Provide the (X, Y) coordinate of the cell's center where the given text is located.  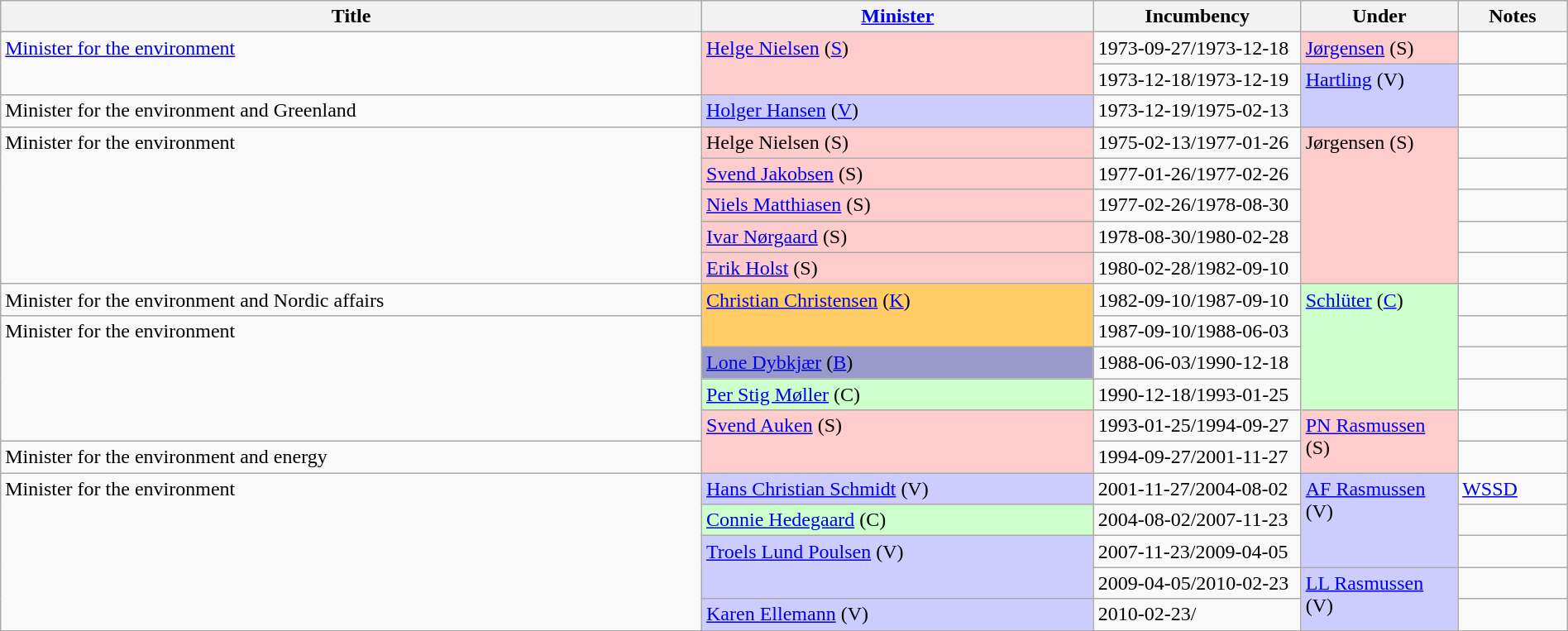
2007-11-23/2009-04-05 (1198, 552)
Erik Holst (S) (898, 268)
Holger Hansen (V) (898, 111)
1987-09-10/1988-06-03 (1198, 331)
1988-06-03/1990-12-18 (1198, 362)
1993-01-25/1994-09-27 (1198, 426)
WSSD (1513, 489)
Karen Ellemann (V) (898, 614)
Notes (1513, 17)
Minister for the environment and Nordic affairs (351, 299)
Connie Hedegaard (C) (898, 520)
Svend Jakobsen (S) (898, 174)
Minister for the environment and Greenland (351, 111)
1990-12-18/1993-01-25 (1198, 394)
Title (351, 17)
2001-11-27/2004-08-02 (1198, 489)
Troels Lund Poulsen (V) (898, 567)
Incumbency (1198, 17)
1977-01-26/1977-02-26 (1198, 174)
2004-08-02/2007-11-23 (1198, 520)
Minister (898, 17)
1980-02-28/1982-09-10 (1198, 268)
Minister for the environment and energy (351, 457)
Hartling (V) (1379, 95)
1973-12-19/1975-02-13 (1198, 111)
1973-12-18/1973-12-19 (1198, 79)
1977-02-26/1978-08-30 (1198, 205)
LL Rasmussen (V) (1379, 599)
2010-02-23/ (1198, 614)
1982-09-10/1987-09-10 (1198, 299)
Hans Christian Schmidt (V) (898, 489)
Niels Matthiasen (S) (898, 205)
1973-09-27/1973-12-18 (1198, 48)
1975-02-13/1977-01-26 (1198, 142)
AF Rasmussen (V) (1379, 520)
Schlüter (C) (1379, 347)
Svend Auken (S) (898, 442)
Lone Dybkjær (B) (898, 362)
Christian Christensen (K) (898, 315)
Under (1379, 17)
2009-04-05/2010-02-23 (1198, 583)
PN Rasmussen (S) (1379, 442)
Ivar Nørgaard (S) (898, 237)
1994-09-27/2001-11-27 (1198, 457)
Per Stig Møller (C) (898, 394)
1978-08-30/1980-02-28 (1198, 237)
